Identify which cell holds the provided text, then report its [x, y] central coordinate. 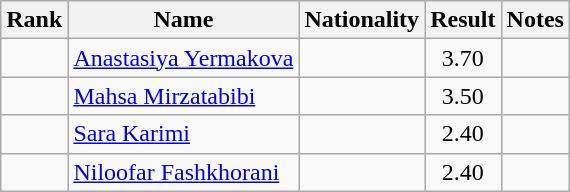
3.50 [463, 96]
Notes [535, 20]
Sara Karimi [184, 134]
Niloofar Fashkhorani [184, 172]
Rank [34, 20]
Anastasiya Yermakova [184, 58]
3.70 [463, 58]
Name [184, 20]
Nationality [362, 20]
Mahsa Mirzatabibi [184, 96]
Result [463, 20]
